Find where the given text appears and provide that cell's center as [x, y] coordinate. 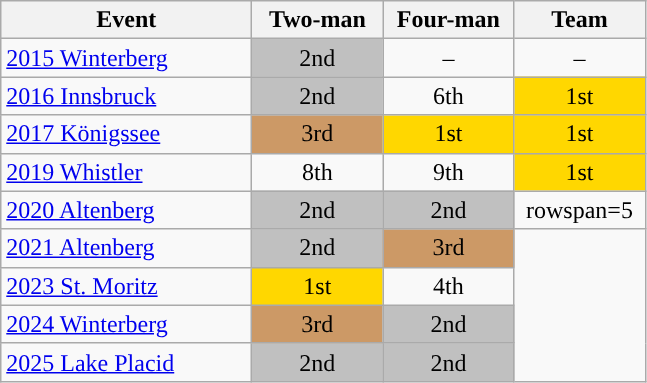
2015 Winterberg [126, 58]
2025 Lake Placid [126, 362]
Two-man [318, 20]
Team [580, 20]
2023 St. Moritz [126, 286]
Event [126, 20]
6th [448, 96]
8th [318, 172]
9th [448, 172]
2017 Königssee [126, 134]
2019 Whistler [126, 172]
Four-man [448, 20]
2024 Winterberg [126, 324]
2016 Innsbruck [126, 96]
2021 Altenberg [126, 248]
4th [448, 286]
2020 Altenberg [126, 210]
rowspan=5 [580, 210]
